Search for the cell housing the specified text and yield its [x, y] center coordinate. 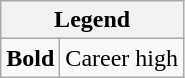
Bold [30, 58]
Legend [92, 20]
Career high [122, 58]
